Search for the cell housing the specified text and yield its (x, y) center coordinate. 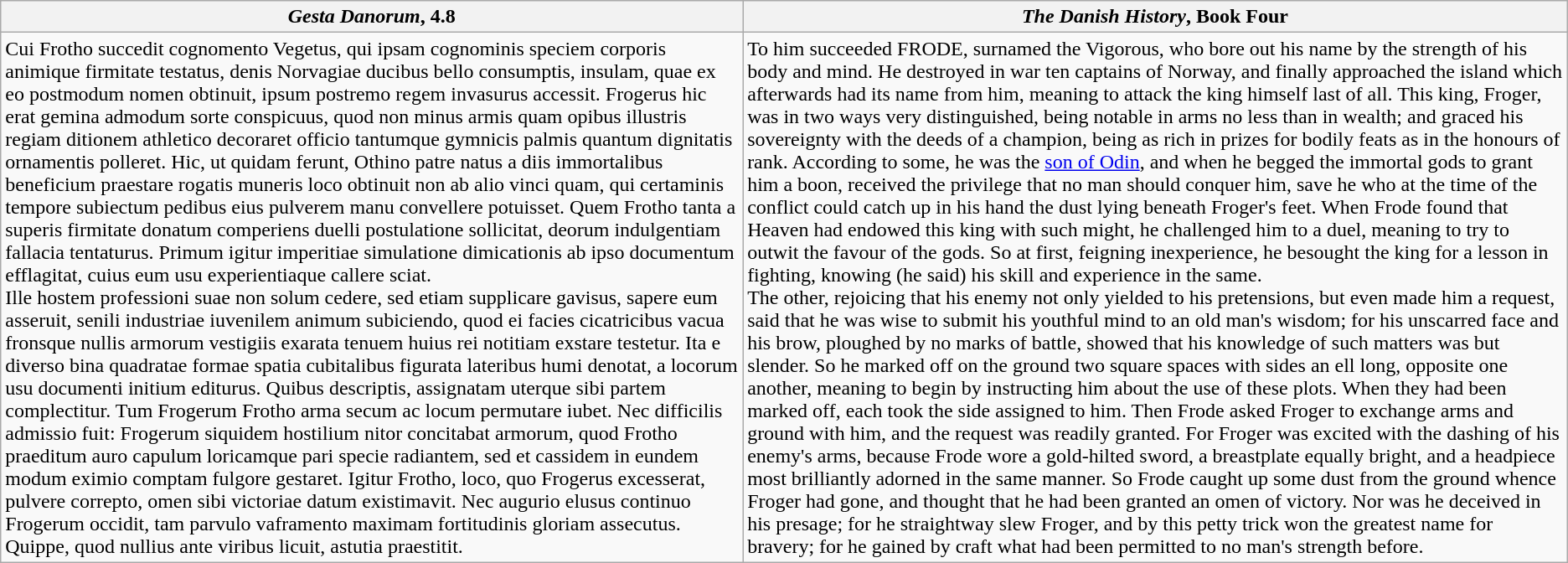
Gesta Danorum, 4.8 (372, 17)
The Danish History, Book Four (1156, 17)
